Locate the cell with the specified text and output its [X, Y] center coordinate. 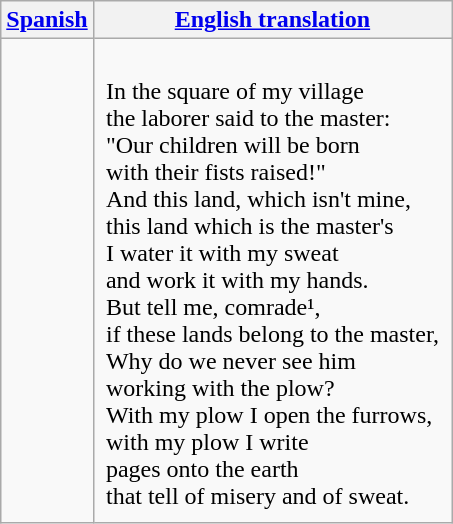
Spanish [47, 20]
English translation [272, 20]
